Find where the given text appears and provide that cell's center as [X, Y] coordinate. 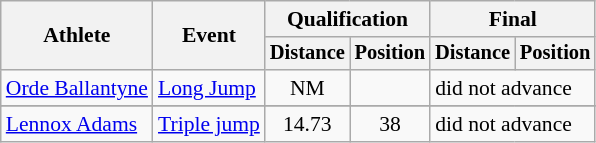
Long Jump [209, 88]
Triple jump [209, 124]
NM [308, 88]
Orde Ballantyne [77, 88]
Event [209, 36]
Qualification [348, 19]
Lennox Adams [77, 124]
Final [512, 19]
14.73 [308, 124]
Athlete [77, 36]
38 [390, 124]
